Return the (X, Y) coordinate for the center point of the cell that contains the specified text.  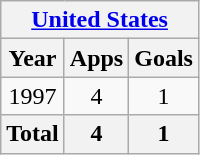
United States (100, 20)
Goals (164, 58)
Apps (96, 58)
Year (33, 58)
1997 (33, 96)
Total (33, 134)
